Capture the cell that displays the provided text and extract its (x, y) central coordinate. 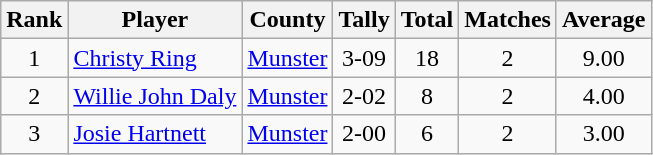
Player (155, 20)
Average (604, 20)
Rank (34, 20)
2-00 (364, 134)
4.00 (604, 96)
Matches (508, 20)
3 (34, 134)
1 (34, 58)
Josie Hartnett (155, 134)
Christy Ring (155, 58)
Tally (364, 20)
18 (427, 58)
2-02 (364, 96)
Willie John Daly (155, 96)
Total (427, 20)
6 (427, 134)
8 (427, 96)
County (288, 20)
3-09 (364, 58)
9.00 (604, 58)
3.00 (604, 134)
